Output the (x, y) coordinate of the center of the cell containing the given text.  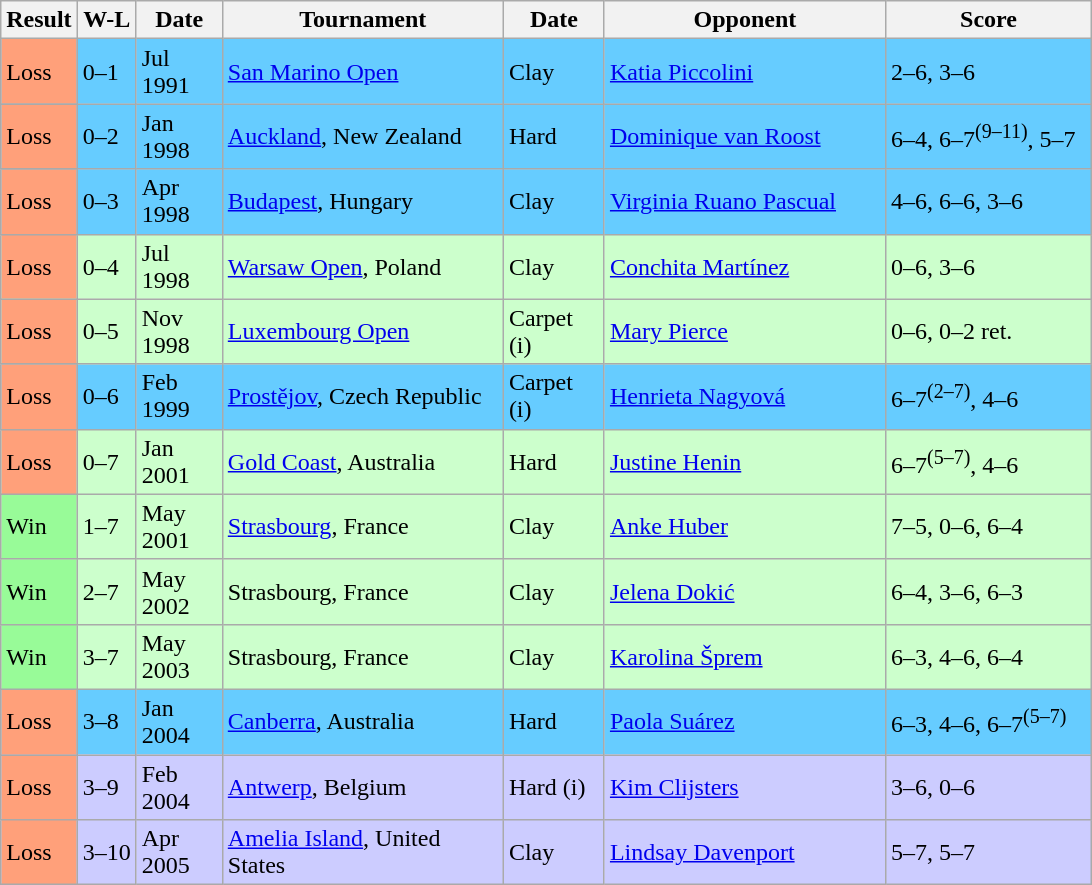
7–5, 0–6, 6–4 (988, 526)
Auckland, New Zealand (362, 136)
Justine Henin (744, 462)
3–7 (106, 656)
May 2002 (179, 592)
Virginia Ruano Pascual (744, 202)
4–6, 6–6, 3–6 (988, 202)
3–6, 0–6 (988, 786)
Kim Clijsters (744, 786)
0–3 (106, 202)
Anke Huber (744, 526)
6–4, 6–7(9–11), 5–7 (988, 136)
Antwerp, Belgium (362, 786)
6–3, 4–6, 6–4 (988, 656)
Nov 1998 (179, 332)
6–4, 3–6, 6–3 (988, 592)
Henrieta Nagyová (744, 396)
Warsaw Open, Poland (362, 266)
Amelia Island, United States (362, 852)
San Marino Open (362, 72)
0–7 (106, 462)
Conchita Martínez (744, 266)
Apr 2005 (179, 852)
Jul 1991 (179, 72)
Apr 1998 (179, 202)
1–7 (106, 526)
0–4 (106, 266)
0–1 (106, 72)
Jelena Dokić (744, 592)
Budapest, Hungary (362, 202)
3–9 (106, 786)
0–6 (106, 396)
Jan 2001 (179, 462)
W-L (106, 20)
0–6, 0–2 ret. (988, 332)
Luxembourg Open (362, 332)
6–3, 4–6, 6–7(5–7) (988, 722)
Score (988, 20)
0–2 (106, 136)
May 2003 (179, 656)
3–8 (106, 722)
Hard (i) (554, 786)
Mary Pierce (744, 332)
3–10 (106, 852)
5–7, 5–7 (988, 852)
6–7(2–7), 4–6 (988, 396)
6–7(5–7), 4–6 (988, 462)
Paola Suárez (744, 722)
Feb 1999 (179, 396)
Result (39, 20)
Prostějov, Czech Republic (362, 396)
Canberra, Australia (362, 722)
Katia Piccolini (744, 72)
2–7 (106, 592)
Tournament (362, 20)
Lindsay Davenport (744, 852)
0–5 (106, 332)
Jan 2004 (179, 722)
Gold Coast, Australia (362, 462)
Jul 1998 (179, 266)
Feb 2004 (179, 786)
Opponent (744, 20)
May 2001 (179, 526)
Karolina Šprem (744, 656)
Dominique van Roost (744, 136)
2–6, 3–6 (988, 72)
0–6, 3–6 (988, 266)
Jan 1998 (179, 136)
